Extract the [x, y] coordinate from the center of the cell holding the provided text.  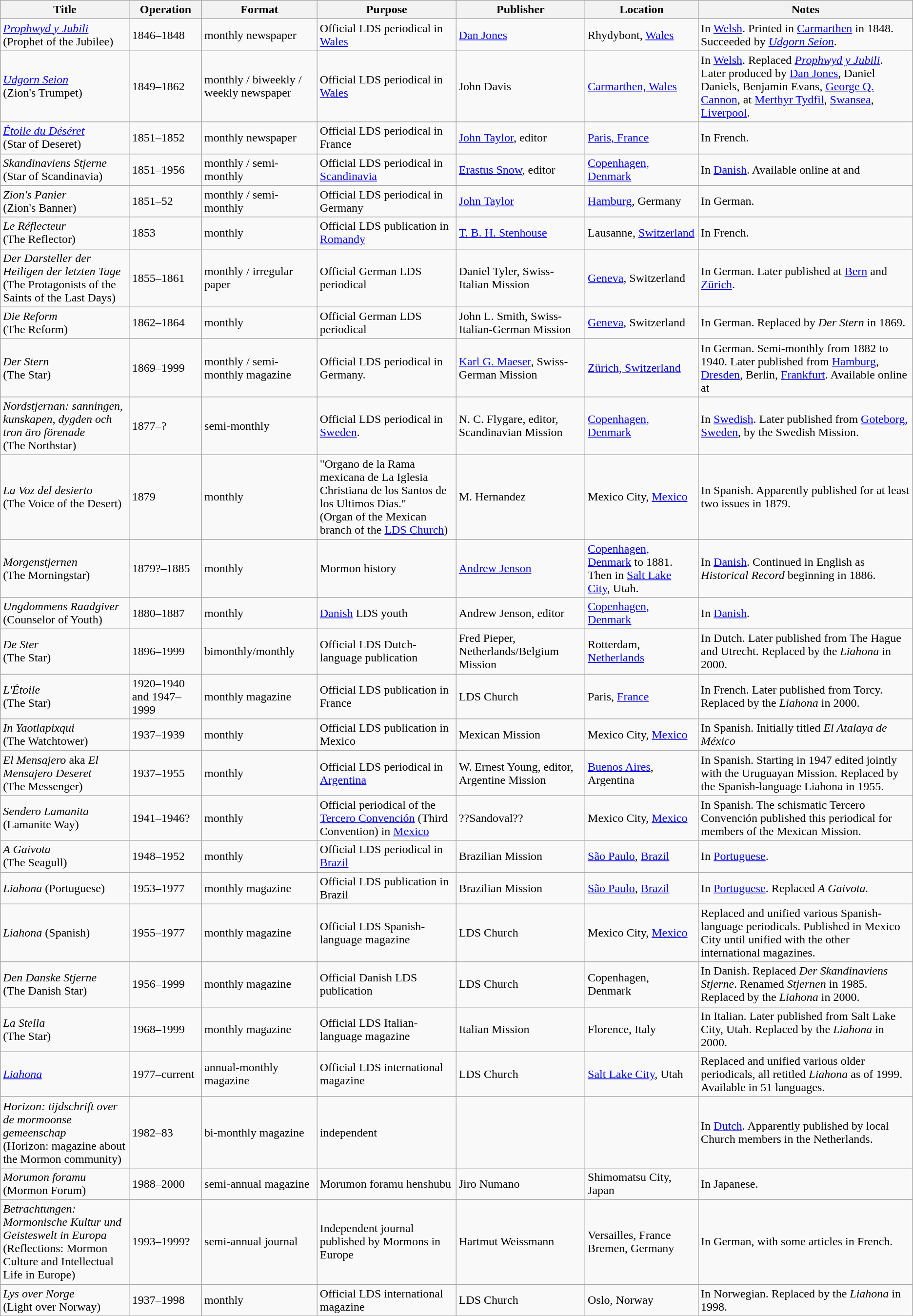
In Yaotlapixqui(The Watchtower) [65, 735]
Mormon history [386, 569]
In Danish. [806, 614]
Official periodical of the Tercero Convención (Third Convention) in Mexico [386, 818]
In Spanish. Initially titled El Atalaya de México [806, 735]
Notes [806, 10]
In German. Semi-monthly from 1882 to 1940. Later published from Hamburg, Dresden, Berlin, Frankfurt. Available online at [806, 368]
1953–1977 [165, 888]
In German, with some articles in French. [806, 1242]
L'Étoile(The Star) [65, 697]
annual-monthly magazine [259, 1074]
A Gaivota(The Seagull) [65, 857]
In Swedish. Later published from Goteborg, Sweden, by the Swedish Mission. [806, 425]
Oslo, Norway [642, 1299]
Official LDS publication in Mexico [386, 735]
bi-monthly magazine [259, 1132]
1851–52 [165, 201]
Die Reform(The Reform) [65, 323]
Official LDS publication in France [386, 697]
La Stella(The Star) [65, 1029]
Morumon foramu(Mormon Forum) [65, 1183]
1977–current [165, 1074]
Der Darsteller der Heiligen der letzten Tage(The Protagonists of the Saints of the Last Days) [65, 278]
John Taylor, editor [520, 138]
1955–1977 [165, 933]
Le Réflecteur(The Reflector) [65, 233]
Der Stern(The Star) [65, 368]
Andrew Jenson, editor [520, 614]
1862–1864 [165, 323]
Den Danske Stjerne(The Danish Star) [65, 984]
Official LDS periodical in Germany [386, 201]
Location [642, 10]
1941–1946? [165, 818]
1956–1999 [165, 984]
Daniel Tyler, Swiss-Italian Mission [520, 278]
1879?–1885 [165, 569]
Copenhagen, Denmark to 1881. Then in Salt Lake City, Utah. [642, 569]
"Organo de la Rama mexicana de La Iglesia Christiana de los Santos de los Ultimos Dias."(Organ of the Mexican branch of the LDS Church) [386, 497]
El Mensajero aka El Mensajero Deseret(The Messenger) [65, 773]
Official LDS periodical in Sweden. [386, 425]
Official LDS publication in Romandy [386, 233]
Official LDS periodical in France [386, 138]
Mexican Mission [520, 735]
1937–1955 [165, 773]
Official LDS Italian-language magazine [386, 1029]
Skandinaviens Stjerne(Star of Scandinavia) [65, 170]
Liahona (Portuguese) [65, 888]
Format [259, 10]
1849–1862 [165, 86]
Hamburg, Germany [642, 201]
Hartmut Weissmann [520, 1242]
In Japanese. [806, 1183]
In Spanish. Starting in 1947 edited jointly with the Uruguayan Mission. Replaced by the Spanish-language Liahona in 1955. [806, 773]
In Italian. Later published from Salt Lake City, Utah. Replaced by the Liahona in 2000. [806, 1029]
1877–? [165, 425]
semi-monthly [259, 425]
In Spanish. Apparently published for at least two issues in 1879. [806, 497]
John Davis [520, 86]
independent [386, 1132]
Publisher [520, 10]
In Danish. Continued in English as Historical Record beginning in 1886. [806, 569]
Official LDS Spanish-language magazine [386, 933]
Morumon foramu henshubu [386, 1183]
Official LDS periodical in Scandinavia [386, 170]
monthly / irregular paper [259, 278]
1948–1952 [165, 857]
monthly / biweekly / weekly newspaper [259, 86]
In Portuguese. [806, 857]
Florence, Italy [642, 1029]
In French. Later published from Torcy. Replaced by the Liahona in 2000. [806, 697]
In Danish. Available online at and [806, 170]
N. C. Flygare, editor, Scandinavian Mission [520, 425]
1880–1887 [165, 614]
bimonthly/monthly [259, 652]
T. B. H. Stenhouse [520, 233]
Prophwyd y Jubili(Prophet of the Jubilee) [65, 35]
Title [65, 10]
semi-annual journal [259, 1242]
Italian Mission [520, 1029]
Liahona [65, 1074]
monthly / semi-monthly magazine [259, 368]
Fred Pieper, Netherlands/Belgium Mission [520, 652]
Danish LDS youth [386, 614]
Zion's Panier(Zion's Banner) [65, 201]
Shimomatsu City, Japan [642, 1183]
In Dutch. Later published from The Hague and Utrecht. Replaced by the Liahona in 2000. [806, 652]
1937–1939 [165, 735]
??Sandoval?? [520, 818]
Sendero Lamanita(Lamanite Way) [65, 818]
Nordstjernan: sanningen, kunskapen, dygden och tron äro förenade(The Northstar) [65, 425]
Lys over Norge(Light over Norway) [65, 1299]
Official Danish LDS publication [386, 984]
Replaced and unified various older periodicals, all retitled Liahona as of 1999. Available in 51 languages. [806, 1074]
Ungdommens Raadgiver(Counselor of Youth) [65, 614]
1879 [165, 497]
In Portuguese. Replaced A Gaivota. [806, 888]
Étoile du Déséret(Star of Deseret) [65, 138]
1988–2000 [165, 1183]
Purpose [386, 10]
In German. Replaced by Der Stern in 1869. [806, 323]
Zürich, Switzerland [642, 368]
1855–1861 [165, 278]
1982–83 [165, 1132]
Dan Jones [520, 35]
Rhydybont, Wales [642, 35]
De Ster(The Star) [65, 652]
Rotterdam, Netherlands [642, 652]
Erastus Snow, editor [520, 170]
1896–1999 [165, 652]
1851–1852 [165, 138]
1853 [165, 233]
Operation [165, 10]
John L. Smith, Swiss-Italian-German Mission [520, 323]
Karl G. Maeser, Swiss-German Mission [520, 368]
Carmarthen, Wales [642, 86]
Lausanne, Switzerland [642, 233]
Jiro Numano [520, 1183]
Official LDS periodical in Brazil [386, 857]
Andrew Jenson [520, 569]
W. Ernest Young, editor, Argentine Mission [520, 773]
In German. [806, 201]
Versailles, FranceBremen, Germany [642, 1242]
1937–1998 [165, 1299]
Official LDS publication in Brazil [386, 888]
Liahona (Spanish) [65, 933]
Salt Lake City, Utah [642, 1074]
In Welsh. Printed in Carmarthen in 1848. Succeeded by Udgorn Seion. [806, 35]
Horizon: tijdschrift over de mormoonse gemeenschap(Horizon: magazine about the Mormon community) [65, 1132]
Udgorn Seion(Zion's Trumpet) [65, 86]
1920–1940 and 1947–1999 [165, 697]
1851–1956 [165, 170]
Buenos Aires, Argentina [642, 773]
Official LDS Dutch-language publication [386, 652]
Replaced and unified various Spanish-language periodicals. Published in Mexico City until unified with the other international magazines. [806, 933]
In Norwegian. Replaced by the Liahona in 1998. [806, 1299]
1993–1999? [165, 1242]
1869–1999 [165, 368]
1968–1999 [165, 1029]
Official LDS periodical in Argentina [386, 773]
Independent journal published by Mormons in Europe [386, 1242]
Betrachtungen: Mormonische Kultur und Geisteswelt in Europa(Reflections: Mormon Culture and Intellectual Life in Europe) [65, 1242]
1846–1848 [165, 35]
In Dutch. Apparently published by local Church members in the Netherlands. [806, 1132]
La Voz del desierto(The Voice of the Desert) [65, 497]
M. Hernandez [520, 497]
Official LDS periodical in Germany. [386, 368]
Morgenstjernen(The Morningstar) [65, 569]
semi-annual magazine [259, 1183]
In German. Later published at Bern and Zürich. [806, 278]
In Spanish. The schismatic Tercero Convención published this periodical for members of the Mexican Mission. [806, 818]
John Taylor [520, 201]
In Danish. Replaced Der Skandinaviens Stjerne. Renamed Stjernen in 1985. Replaced by the Liahona in 2000. [806, 984]
